Search for the cell housing the specified text and yield its [X, Y] center coordinate. 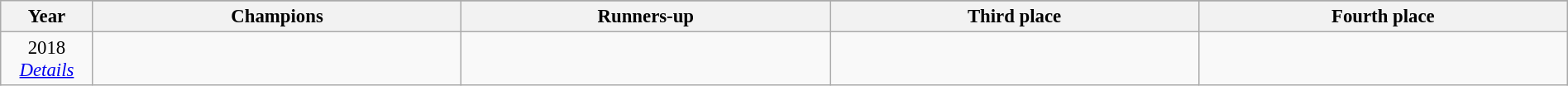
2018Details [46, 60]
Year [46, 17]
Third place [1015, 17]
Fourth place [1383, 17]
Runners-up [646, 17]
Champions [277, 17]
